Detect which cell encompasses the target text, then output its [x, y] center coordinate. 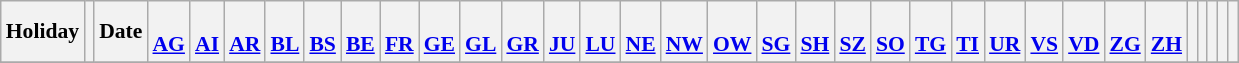
FR [400, 32]
JU [562, 32]
UR [1004, 32]
AG [168, 32]
GL [480, 32]
TI [968, 32]
SO [890, 32]
BE [360, 32]
SH [814, 32]
ZG [1124, 32]
AI [207, 32]
OW [732, 32]
LU [600, 32]
VD [1084, 32]
BL [284, 32]
Date [120, 32]
SZ [852, 32]
SG [776, 32]
AR [244, 32]
ZH [1166, 32]
Holiday [42, 32]
GE [440, 32]
BS [322, 32]
NE [641, 32]
VS [1044, 32]
TG [930, 32]
NW [684, 32]
GR [522, 32]
